From the cell containing the given text, extract its center point as (X, Y) coordinate. 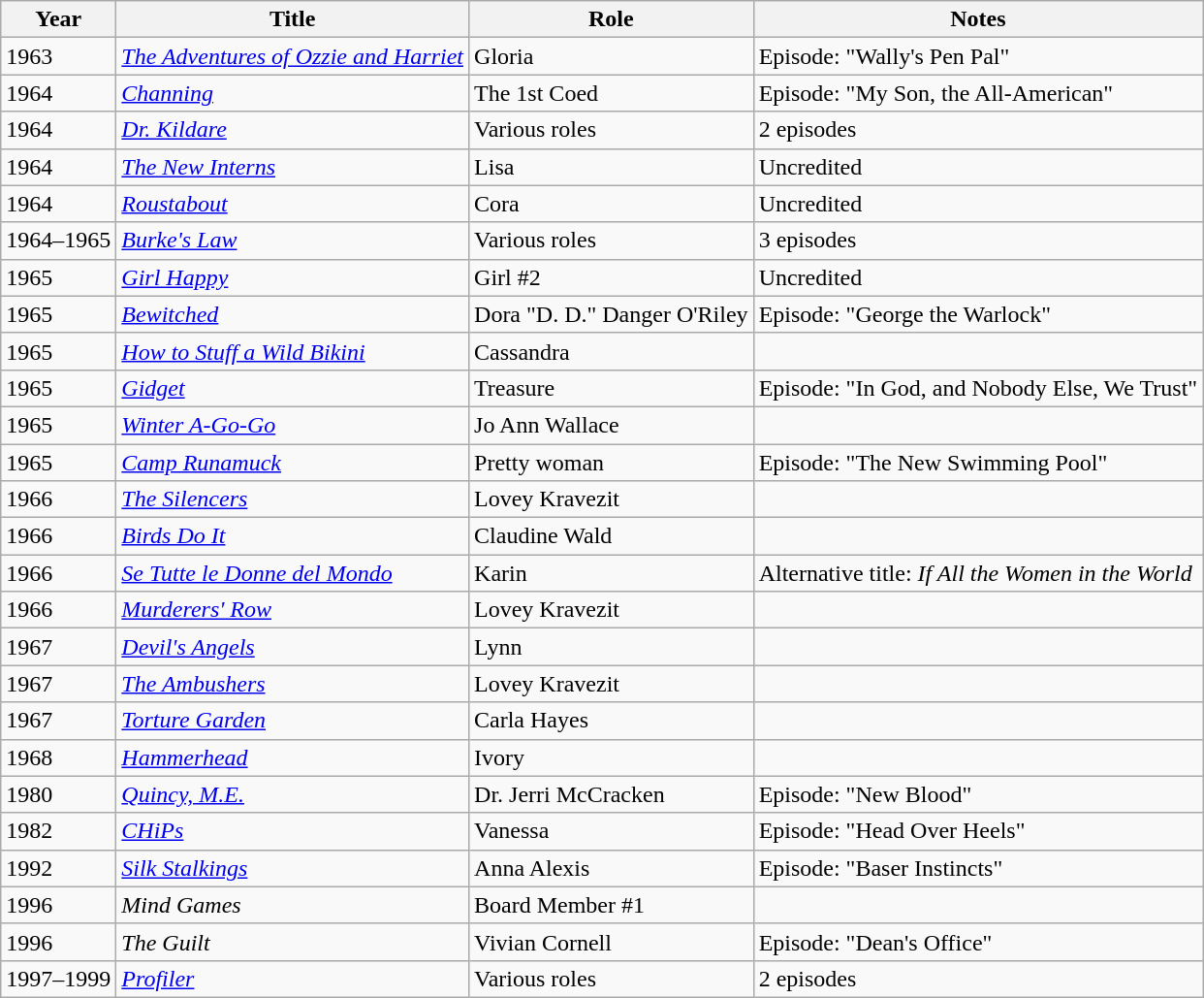
The Ambushers (293, 684)
Girl #2 (612, 277)
Board Member #1 (612, 905)
Ivory (612, 757)
Bewitched (293, 314)
Karin (612, 573)
Silk Stalkings (293, 868)
Role (612, 19)
Treasure (612, 388)
Episode: "The New Swimming Pool" (978, 463)
Lynn (612, 647)
Episode: "Wally's Pen Pal" (978, 56)
The 1st Coed (612, 93)
Winter A-Go-Go (293, 425)
Camp Runamuck (293, 463)
Dr. Jerri McCracken (612, 794)
Burke's Law (293, 241)
Channing (293, 93)
The Silencers (293, 499)
Lisa (612, 167)
Episode: "Baser Instincts" (978, 868)
CHiPs (293, 831)
Profiler (293, 979)
1964–1965 (58, 241)
Episode: "Head Over Heels" (978, 831)
Dr. Kildare (293, 130)
Episode: "George the Warlock" (978, 314)
The New Interns (293, 167)
1997–1999 (58, 979)
Hammerhead (293, 757)
Dora "D. D." Danger O'Riley (612, 314)
Notes (978, 19)
Cora (612, 204)
Mind Games (293, 905)
Episode: "My Son, the All-American" (978, 93)
Gloria (612, 56)
Carla Hayes (612, 721)
Claudine Wald (612, 536)
Se Tutte le Donne del Mondo (293, 573)
Torture Garden (293, 721)
Roustabout (293, 204)
1968 (58, 757)
1992 (58, 868)
Quincy, M.E. (293, 794)
Vanessa (612, 831)
Anna Alexis (612, 868)
Episode: "In God, and Nobody Else, We Trust" (978, 388)
How to Stuff a Wild Bikini (293, 351)
1963 (58, 56)
Vivian Cornell (612, 942)
Cassandra (612, 351)
Pretty woman (612, 463)
Devil's Angels (293, 647)
3 episodes (978, 241)
1980 (58, 794)
Episode: "New Blood" (978, 794)
Alternative title: If All the Women in the World (978, 573)
1982 (58, 831)
The Guilt (293, 942)
Year (58, 19)
Gidget (293, 388)
The Adventures of Ozzie and Harriet (293, 56)
Girl Happy (293, 277)
Birds Do It (293, 536)
Murderers' Row (293, 610)
Jo Ann Wallace (612, 425)
Episode: "Dean's Office" (978, 942)
Title (293, 19)
